Search for the cell housing the specified text and yield its [x, y] center coordinate. 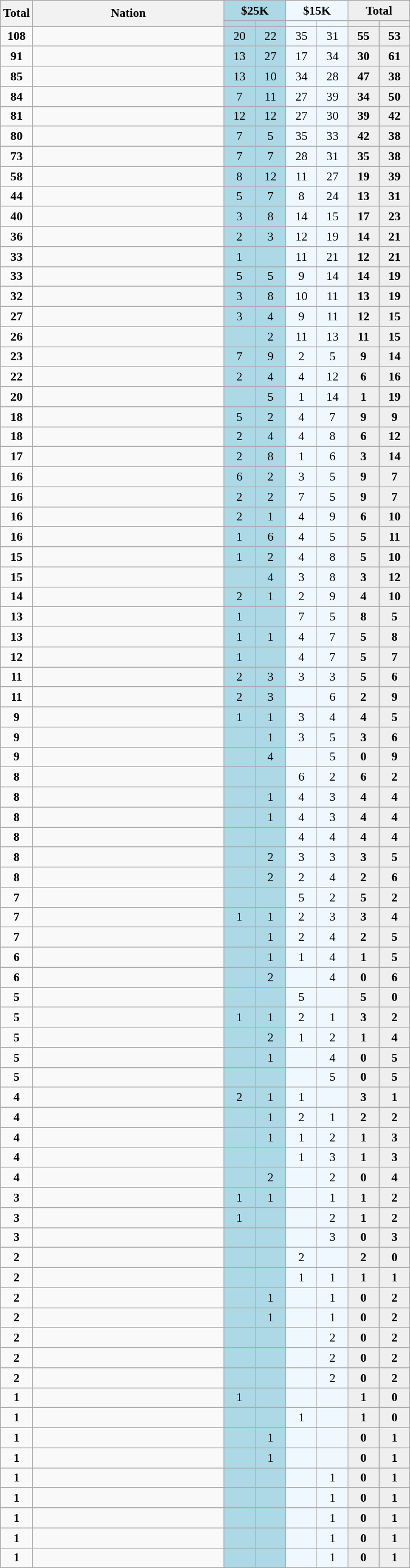
44 [17, 197]
80 [17, 137]
$25K [255, 11]
50 [395, 97]
26 [17, 337]
$15K [317, 11]
53 [395, 37]
73 [17, 157]
36 [17, 237]
85 [17, 76]
61 [395, 57]
81 [17, 116]
58 [17, 176]
47 [363, 76]
40 [17, 217]
108 [17, 37]
32 [17, 297]
91 [17, 57]
Nation [128, 13]
84 [17, 97]
24 [333, 197]
55 [363, 37]
